Capture the cell that displays the provided text and extract its [x, y] central coordinate. 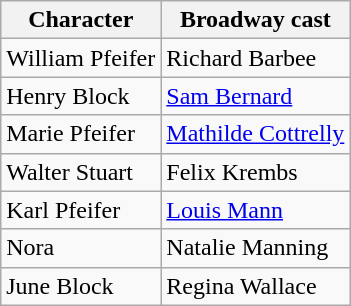
Felix Krembs [256, 172]
Mathilde Cottrelly [256, 134]
Broadway cast [256, 20]
Character [81, 20]
Walter Stuart [81, 172]
Natalie Manning [256, 248]
William Pfeifer [81, 58]
Louis Mann [256, 210]
Regina Wallace [256, 286]
Marie Pfeifer [81, 134]
Nora [81, 248]
June Block [81, 286]
Richard Barbee [256, 58]
Sam Bernard [256, 96]
Karl Pfeifer [81, 210]
Henry Block [81, 96]
